Return the (X, Y) coordinate for the center point of the cell that contains the specified text.  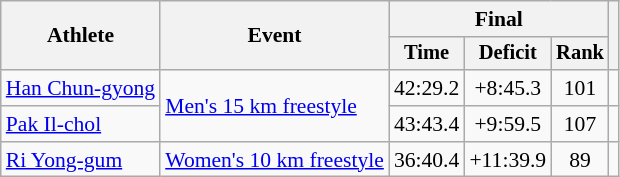
Athlete (80, 36)
101 (580, 88)
Deficit (508, 54)
Pak Il-chol (80, 124)
Rank (580, 54)
Event (274, 36)
Han Chun-gyong (80, 88)
+9:59.5 (508, 124)
42:29.2 (426, 88)
Men's 15 km freestyle (274, 106)
+8:45.3 (508, 88)
43:43.4 (426, 124)
107 (580, 124)
Final (499, 19)
Time (426, 54)
